For the text-containing cell, return its midpoint in (x, y) coordinate format. 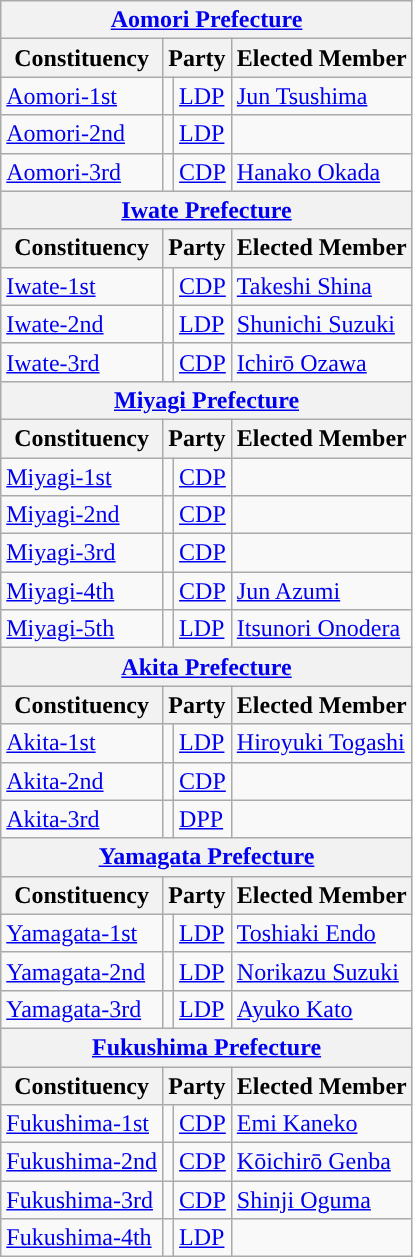
Akita Prefecture (207, 667)
Hanako Okada (322, 172)
Norikazu Suzuki (322, 971)
Fukushima-3rd (82, 1200)
Shunichi Suzuki (322, 324)
Jun Tsushima (322, 96)
Ichirō Ozawa (322, 362)
Akita-2nd (82, 781)
Fukushima Prefecture (207, 1047)
Yamagata Prefecture (207, 857)
Yamagata-3rd (82, 1009)
Kōichirō Genba (322, 1162)
Miyagi Prefecture (207, 400)
Emi Kaneko (322, 1124)
Miyagi-5th (82, 629)
Aomori-1st (82, 96)
Takeshi Shina (322, 286)
Fukushima-2nd (82, 1162)
Aomori-2nd (82, 134)
Hiroyuki Togashi (322, 743)
Iwate-2nd (82, 324)
Akita-3rd (82, 819)
Iwate-3rd (82, 362)
Jun Azumi (322, 591)
Yamagata-2nd (82, 971)
Ayuko Kato (322, 1009)
Iwate-1st (82, 286)
Shinji Oguma (322, 1200)
Akita-1st (82, 743)
Miyagi-2nd (82, 515)
Fukushima-4th (82, 1238)
Miyagi-4th (82, 591)
Yamagata-1st (82, 933)
Aomori-3rd (82, 172)
Aomori Prefecture (207, 20)
Iwate Prefecture (207, 210)
Miyagi-3rd (82, 553)
DPP (203, 819)
Itsunori Onodera (322, 629)
Toshiaki Endo (322, 933)
Miyagi-1st (82, 477)
Fukushima-1st (82, 1124)
